For the text-containing cell, return its midpoint in [X, Y] coordinate format. 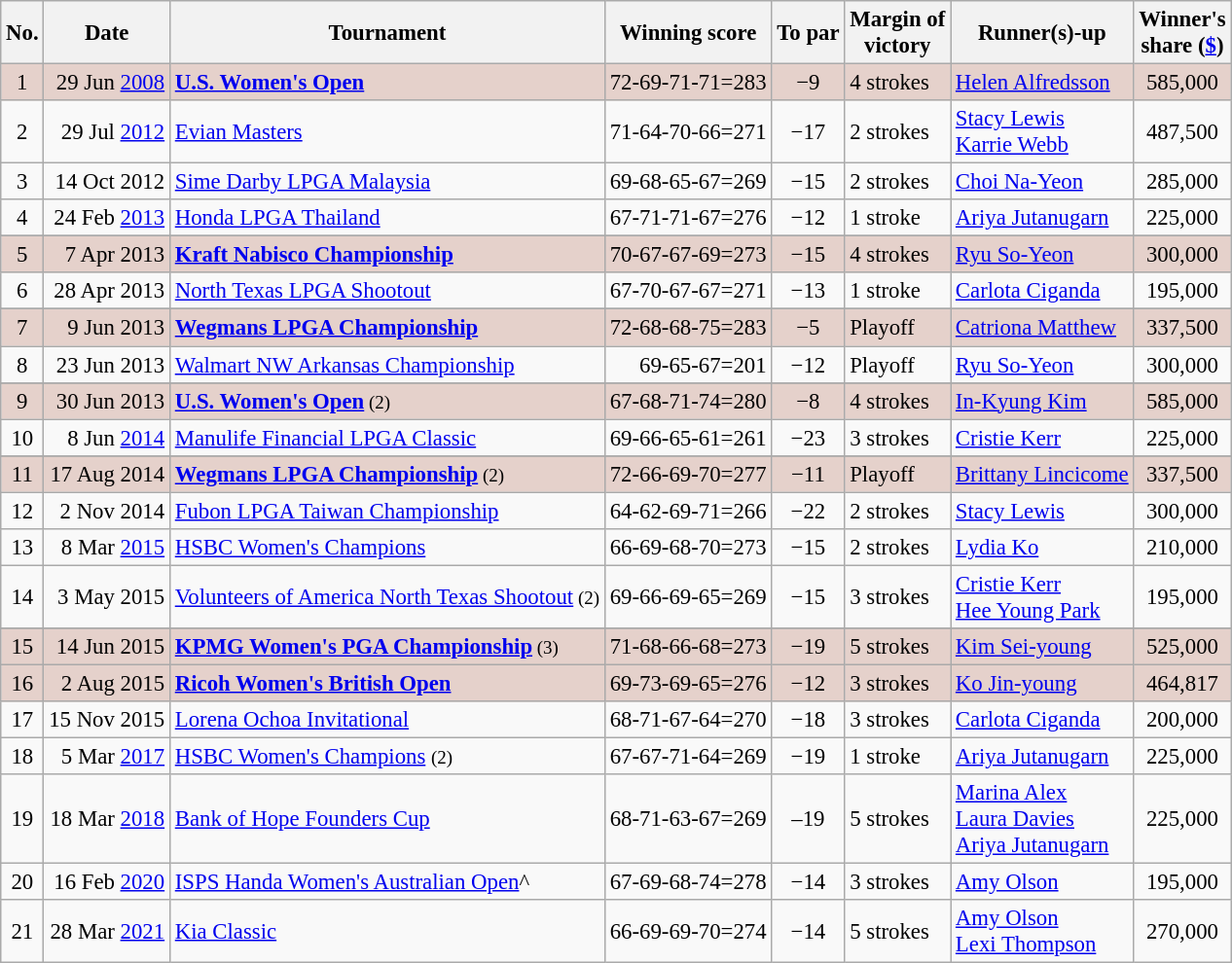
Amy Olson [1042, 882]
Brittany Lincicome [1042, 474]
7 [22, 328]
Catriona Matthew [1042, 328]
69-73-69-65=276 [688, 683]
8 Jun 2014 [107, 438]
66-69-68-70=273 [688, 548]
525,000 [1182, 647]
28 Mar 2021 [107, 932]
72-68-68-75=283 [688, 328]
Fubon LPGA Taiwan Championship [387, 511]
Kim Sei-young [1042, 647]
Ricoh Women's British Open [387, 683]
23 Jun 2013 [107, 365]
Lydia Ko [1042, 548]
69-66-69-65=269 [688, 597]
HSBC Women's Champions (2) [387, 757]
Winner'sshare ($) [1182, 33]
Walmart NW Arkansas Championship [387, 365]
Wegmans LPGA Championship (2) [387, 474]
15 Nov 2015 [107, 720]
Helen Alfredsson [1042, 83]
Bank of Hope Founders Cup [387, 819]
16 Feb 2020 [107, 882]
29 Jun 2008 [107, 83]
69-66-65-61=261 [688, 438]
9 [22, 401]
HSBC Women's Champions [387, 548]
15 [22, 647]
Winning score [688, 33]
6 [22, 291]
21 [22, 932]
Date [107, 33]
–19 [808, 819]
64-62-69-71=266 [688, 511]
285,000 [1182, 182]
11 [22, 474]
67-70-67-67=271 [688, 291]
U.S. Women's Open (2) [387, 401]
1 [22, 83]
19 [22, 819]
−13 [808, 291]
67-67-71-64=269 [688, 757]
ISPS Handa Women's Australian Open^ [387, 882]
464,817 [1182, 683]
Honda LPGA Thailand [387, 218]
71-68-66-68=273 [688, 647]
4 [22, 218]
30 Jun 2013 [107, 401]
−8 [808, 401]
−23 [808, 438]
18 Mar 2018 [107, 819]
70-67-67-69=273 [688, 255]
Marina Alex Laura Davies Ariya Jutanugarn [1042, 819]
14 Oct 2012 [107, 182]
Evian Masters [387, 132]
71-64-70-66=271 [688, 132]
24 Feb 2013 [107, 218]
69-68-65-67=269 [688, 182]
Kraft Nabisco Championship [387, 255]
12 [22, 511]
To par [808, 33]
20 [22, 882]
Cristie Kerr [1042, 438]
5 Mar 2017 [107, 757]
KPMG Women's PGA Championship (3) [387, 647]
8 [22, 365]
2 Aug 2015 [107, 683]
U.S. Women's Open [387, 83]
10 [22, 438]
Choi Na-Yeon [1042, 182]
North Texas LPGA Shootout [387, 291]
29 Jul 2012 [107, 132]
Cristie Kerr Hee Young Park [1042, 597]
7 Apr 2013 [107, 255]
Volunteers of America North Texas Shootout (2) [387, 597]
68-71-67-64=270 [688, 720]
Tournament [387, 33]
−11 [808, 474]
17 [22, 720]
Stacy Lewis Karrie Webb [1042, 132]
Runner(s)-up [1042, 33]
270,000 [1182, 932]
72-66-69-70=277 [688, 474]
13 [22, 548]
Wegmans LPGA Championship [387, 328]
67-69-68-74=278 [688, 882]
66-69-69-70=274 [688, 932]
14 Jun 2015 [107, 647]
67-68-71-74=280 [688, 401]
−5 [808, 328]
16 [22, 683]
No. [22, 33]
−18 [808, 720]
−17 [808, 132]
In-Kyung Kim [1042, 401]
18 [22, 757]
14 [22, 597]
8 Mar 2015 [107, 548]
17 Aug 2014 [107, 474]
Manulife Financial LPGA Classic [387, 438]
Ko Jin-young [1042, 683]
9 Jun 2013 [107, 328]
Amy Olson Lexi Thompson [1042, 932]
72-69-71-71=283 [688, 83]
487,500 [1182, 132]
69-65-67=201 [688, 365]
68-71-63-67=269 [688, 819]
−9 [808, 83]
Lorena Ochoa Invitational [387, 720]
Stacy Lewis [1042, 511]
Margin ofvictory [897, 33]
3 [22, 182]
−22 [808, 511]
2 Nov 2014 [107, 511]
Sime Darby LPGA Malaysia [387, 182]
200,000 [1182, 720]
Kia Classic [387, 932]
3 May 2015 [107, 597]
2 [22, 132]
67-71-71-67=276 [688, 218]
5 [22, 255]
28 Apr 2013 [107, 291]
210,000 [1182, 548]
